Determine the (x, y) coordinate at the center of the cell enclosing the given text.  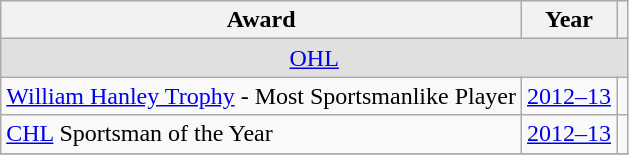
Award (262, 20)
Year (570, 20)
William Hanley Trophy - Most Sportsmanlike Player (262, 96)
OHL (314, 58)
CHL Sportsman of the Year (262, 134)
